Determine the (x, y) coordinate at the center of the cell enclosing the given text.  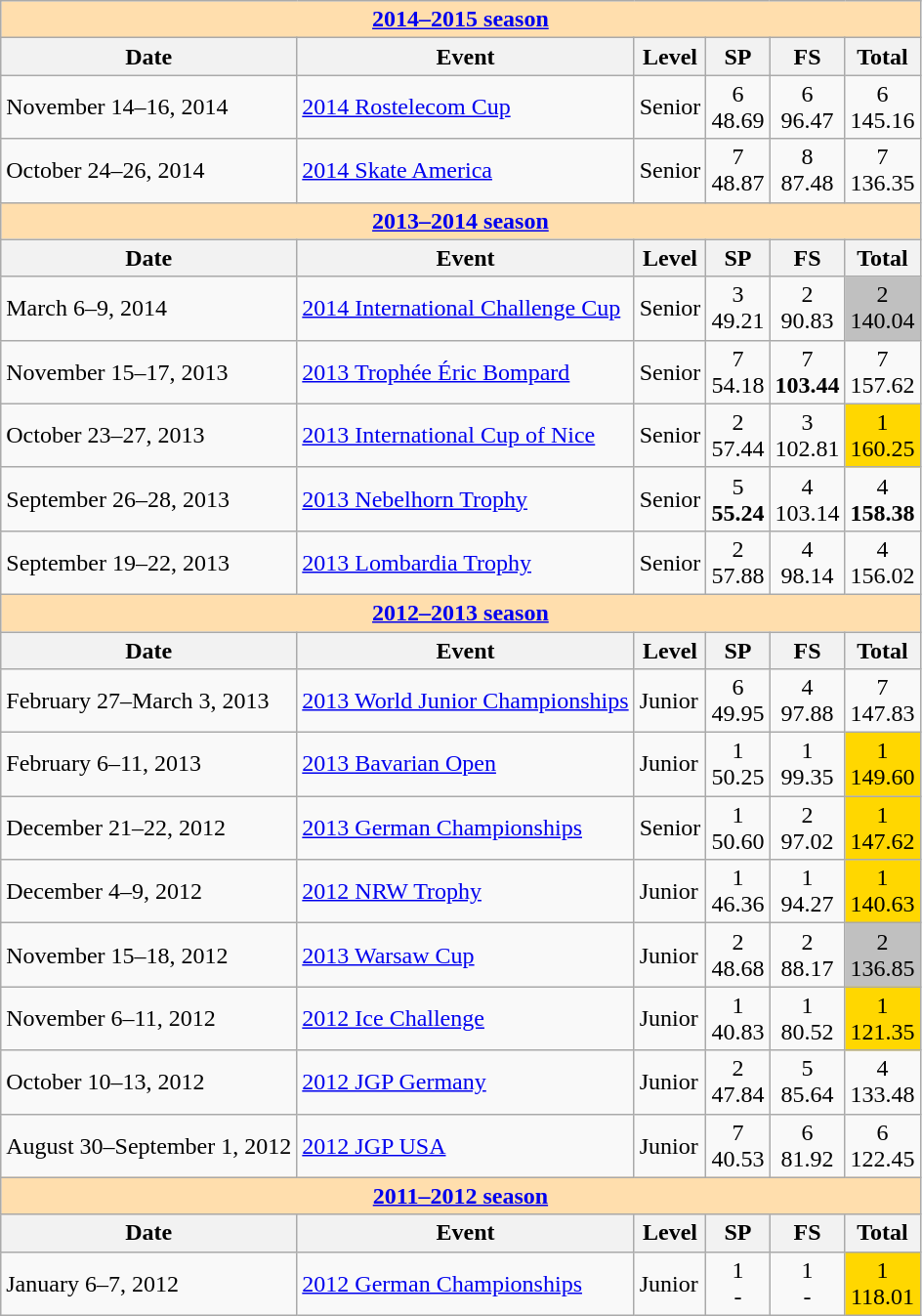
1 140.63 (883, 891)
September 19–22, 2013 (148, 563)
March 6–9, 2014 (148, 309)
1 80.52 (807, 1018)
6 122.45 (883, 1145)
2012–2013 season (461, 613)
October 24–26, 2014 (148, 170)
1 147.62 (883, 828)
2013 German Championships (465, 828)
1 46.36 (738, 891)
November 15–17, 2013 (148, 371)
2012 Ice Challenge (465, 1018)
2 47.84 (738, 1083)
2013 Bavarian Open (465, 764)
4 103.14 (807, 498)
6 48.69 (738, 107)
2012 German Championships (465, 1284)
4 158.38 (883, 498)
2013 Lombardia Trophy (465, 563)
November 14–16, 2014 (148, 107)
2013 World Junior Championships (465, 701)
6 145.16 (883, 107)
7 48.87 (738, 170)
2014 International Challenge Cup (465, 309)
2 136.85 (883, 955)
2014 Rostelecom Cup (465, 107)
2013–2014 season (461, 221)
6 49.95 (738, 701)
4 97.88 (807, 701)
February 6–11, 2013 (148, 764)
2013 International Cup of Nice (465, 436)
2011–2012 season (461, 1196)
January 6–7, 2012 (148, 1284)
7 147.83 (883, 701)
October 23–27, 2013 (148, 436)
4 156.02 (883, 563)
7 136.35 (883, 170)
8 87.48 (807, 170)
2 57.44 (738, 436)
7 40.53 (738, 1145)
3 102.81 (807, 436)
6 81.92 (807, 1145)
7 54.18 (738, 371)
2014–2015 season (461, 20)
1 99.35 (807, 764)
5 55.24 (738, 498)
1 50.60 (738, 828)
September 26–28, 2013 (148, 498)
October 10–13, 2012 (148, 1083)
November 6–11, 2012 (148, 1018)
2013 Trophée Éric Bompard (465, 371)
1 40.83 (738, 1018)
2012 NRW Trophy (465, 891)
2 48.68 (738, 955)
2014 Skate America (465, 170)
1 149.60 (883, 764)
7 103.44 (807, 371)
November 15–18, 2012 (148, 955)
2013 Nebelhorn Trophy (465, 498)
2 57.88 (738, 563)
1 160.25 (883, 436)
2 97.02 (807, 828)
4 98.14 (807, 563)
7 157.62 (883, 371)
5 85.64 (807, 1083)
6 96.47 (807, 107)
2 88.17 (807, 955)
3 49.21 (738, 309)
4 133.48 (883, 1083)
2012 JGP USA (465, 1145)
August 30–September 1, 2012 (148, 1145)
February 27–March 3, 2013 (148, 701)
2 140.04 (883, 309)
2 90.83 (807, 309)
December 4–9, 2012 (148, 891)
2013 Warsaw Cup (465, 955)
2012 JGP Germany (465, 1083)
1 118.01 (883, 1284)
1 94.27 (807, 891)
1 121.35 (883, 1018)
December 21–22, 2012 (148, 828)
1 50.25 (738, 764)
